Locate the cell with the specified text and output its (x, y) center coordinate. 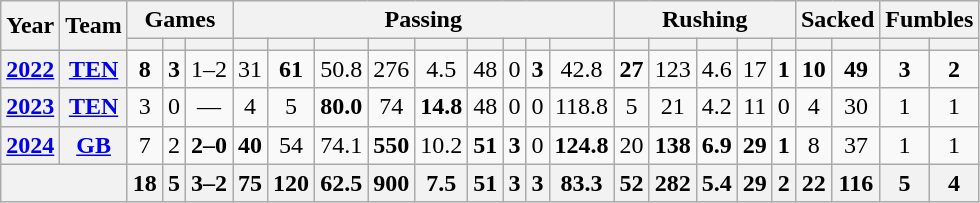
61 (292, 69)
4.2 (716, 107)
Games (180, 20)
900 (392, 183)
22 (814, 183)
116 (856, 183)
282 (672, 183)
5.4 (716, 183)
120 (292, 183)
50.8 (342, 69)
2022 (30, 69)
54 (292, 145)
124.8 (582, 145)
138 (672, 145)
17 (754, 69)
31 (250, 69)
37 (856, 145)
10 (814, 69)
80.0 (342, 107)
40 (250, 145)
550 (392, 145)
10.2 (442, 145)
2023 (30, 107)
75 (250, 183)
Team (94, 26)
74 (392, 107)
Year (30, 26)
27 (632, 69)
4.6 (716, 69)
123 (672, 69)
7 (144, 145)
1–2 (208, 69)
52 (632, 183)
83.3 (582, 183)
3–2 (208, 183)
42.8 (582, 69)
49 (856, 69)
Fumbles (930, 20)
4.5 (442, 69)
21 (672, 107)
Rushing (704, 20)
20 (632, 145)
— (208, 107)
GB (94, 145)
2–0 (208, 145)
Passing (424, 20)
Sacked (837, 20)
30 (856, 107)
276 (392, 69)
14.8 (442, 107)
6.9 (716, 145)
118.8 (582, 107)
2024 (30, 145)
11 (754, 107)
74.1 (342, 145)
18 (144, 183)
62.5 (342, 183)
7.5 (442, 183)
